Pinpoint the cell where the given text exists, returning its [x, y] midpoint coordinate. 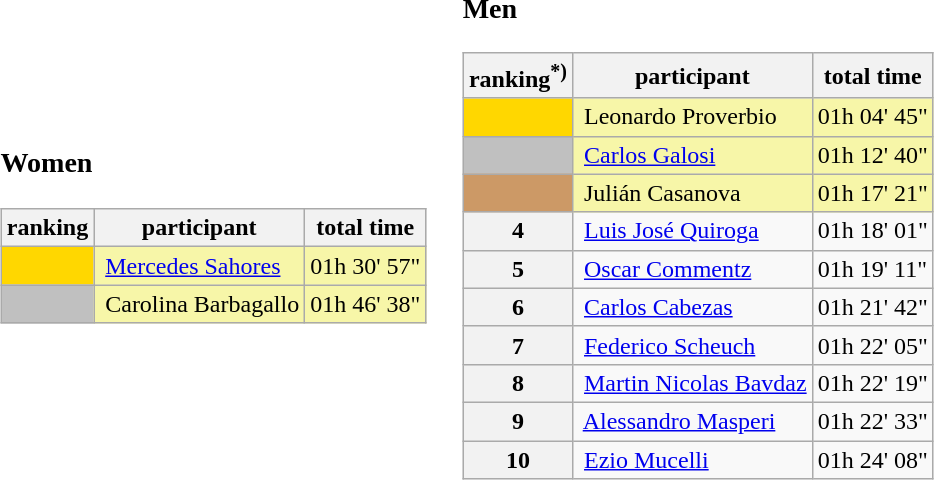
10 [518, 460]
01h 30' 57" [366, 266]
01h 46' 38" [366, 304]
8 [518, 383]
5 [518, 269]
6 [518, 307]
Julián Casanova [692, 193]
Mercedes Sahores [200, 266]
ranking*) [518, 76]
Martin Nicolas Bavdaz [692, 383]
01h 18' 01" [872, 231]
Leonardo Proverbio [692, 117]
9 [518, 421]
01h 19' 11" [872, 269]
01h 21' 42" [872, 307]
Alessandro Masperi [692, 421]
Carlos Cabezas [692, 307]
Carolina Barbagallo [200, 304]
Federico Scheuch [692, 345]
01h 22' 05" [872, 345]
7 [518, 345]
Luis José Quiroga [692, 231]
01h 04' 45" [872, 117]
01h 22' 33" [872, 421]
01h 17' 21" [872, 193]
01h 24' 08" [872, 460]
ranking [47, 228]
4 [518, 231]
Carlos Galosi [692, 155]
Ezio Mucelli [692, 460]
Oscar Commentz [692, 269]
01h 12' 40" [872, 155]
01h 22' 19" [872, 383]
